Locate the cell with the specified text and output its [X, Y] center coordinate. 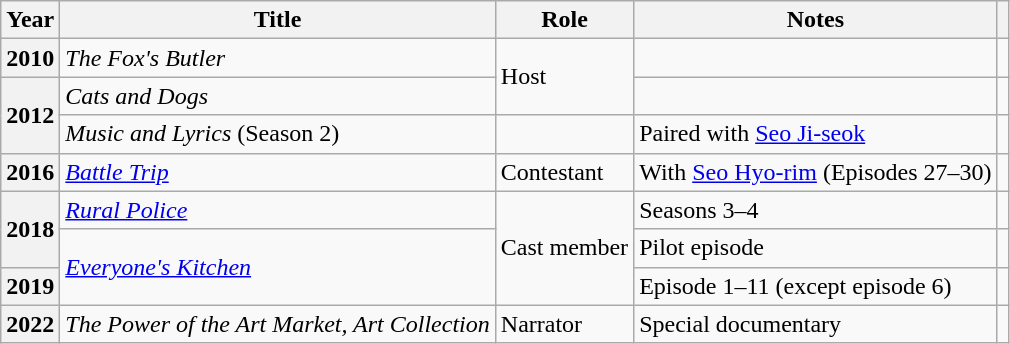
Year [30, 20]
The Power of the Art Market, Art Collection [278, 324]
Music and Lyrics (Season 2) [278, 134]
Title [278, 20]
Contestant [564, 172]
Cast member [564, 248]
2010 [30, 58]
Cats and Dogs [278, 96]
Notes [816, 20]
Host [564, 77]
With Seo Hyo-rim (Episodes 27–30) [816, 172]
Narrator [564, 324]
2018 [30, 229]
Paired with Seo Ji-seok [816, 134]
Everyone's Kitchen [278, 267]
2012 [30, 115]
2019 [30, 286]
Special documentary [816, 324]
Pilot episode [816, 248]
Rural Police [278, 210]
Seasons 3–4 [816, 210]
Battle Trip [278, 172]
The Fox's Butler [278, 58]
2022 [30, 324]
Episode 1–11 (except episode 6) [816, 286]
Role [564, 20]
2016 [30, 172]
